Provide the [x, y] coordinate of the cell's center where the given text is located.  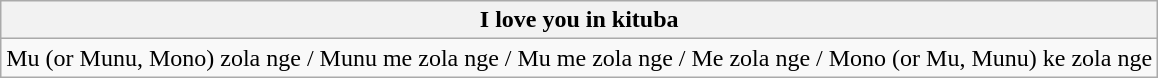
I love you in kituba [580, 20]
Mu (or Munu, Mono) zola nge / Munu me zola nge / Mu me zola nge / Me zola nge / Mono (or Mu, Munu) ke zola nge [580, 58]
